For the text-containing cell, return its midpoint in [X, Y] coordinate format. 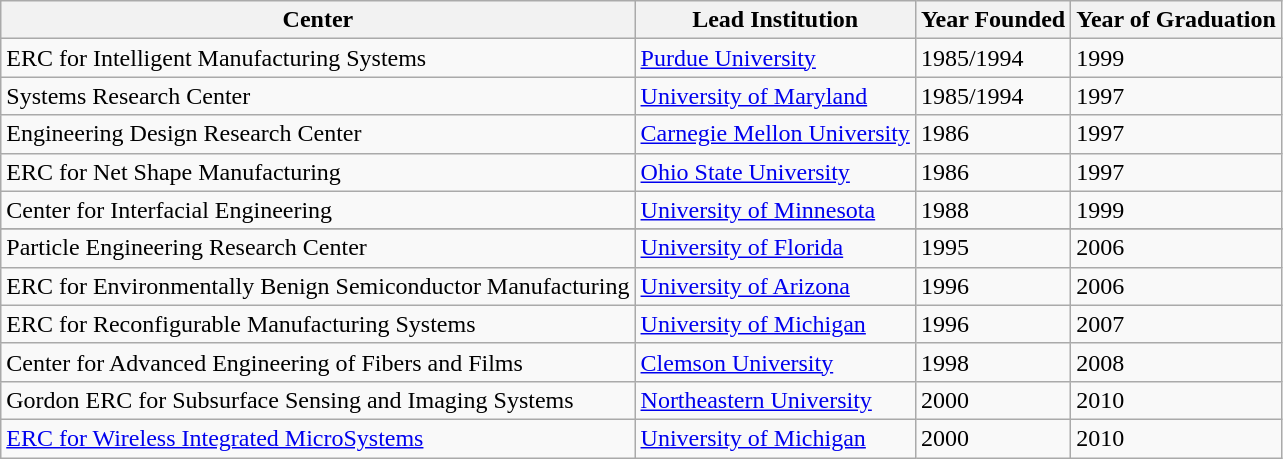
1995 [992, 248]
2008 [1176, 362]
Systems Research Center [318, 96]
Ohio State University [775, 172]
Particle Engineering Research Center [318, 248]
Center for Interfacial Engineering [318, 210]
Year of Graduation [1176, 20]
ERC for Reconfigurable Manufacturing Systems [318, 324]
Purdue University [775, 58]
University of Minnesota [775, 210]
Engineering Design Research Center [318, 134]
ERC for Intelligent Manufacturing Systems [318, 58]
ERC for Environmentally Benign Semiconductor Manufacturing [318, 286]
Center [318, 20]
Northeastern University [775, 400]
1988 [992, 210]
Clemson University [775, 362]
Center for Advanced Engineering of Fibers and Films [318, 362]
Gordon ERC for Subsurface Sensing and Imaging Systems [318, 400]
Lead Institution [775, 20]
University of Florida [775, 248]
Carnegie Mellon University [775, 134]
ERC for Net Shape Manufacturing [318, 172]
2007 [1176, 324]
1998 [992, 362]
Year Founded [992, 20]
University of Maryland [775, 96]
ERC for Wireless Integrated MicroSystems [318, 438]
University of Arizona [775, 286]
